Identify which cell holds the provided text, then report its [x, y] central coordinate. 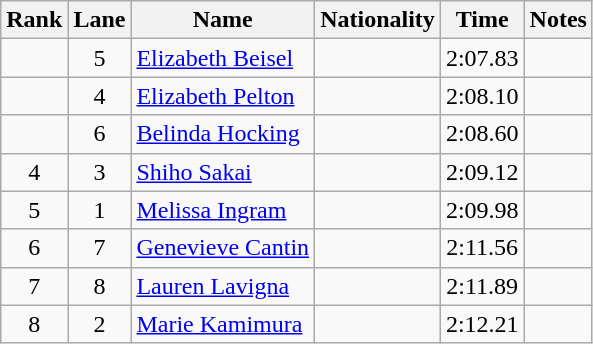
Melissa Ingram [223, 210]
Genevieve Cantin [223, 248]
Elizabeth Beisel [223, 58]
1 [100, 210]
2 [100, 324]
2:08.10 [482, 96]
2:09.98 [482, 210]
2:11.56 [482, 248]
2:07.83 [482, 58]
Shiho Sakai [223, 172]
Belinda Hocking [223, 134]
Rank [34, 20]
Time [482, 20]
3 [100, 172]
2:12.21 [482, 324]
2:11.89 [482, 286]
Lauren Lavigna [223, 286]
Elizabeth Pelton [223, 96]
Nationality [378, 20]
2:08.60 [482, 134]
Marie Kamimura [223, 324]
Lane [100, 20]
2:09.12 [482, 172]
Notes [558, 20]
Name [223, 20]
